Return the [X, Y] coordinate for the center point of the cell that contains the specified text.  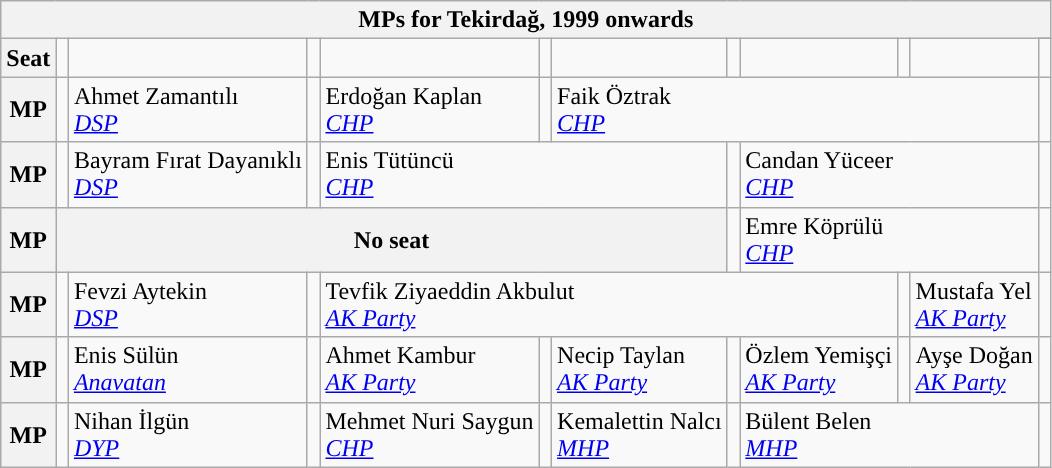
Fevzi AytekinDSP [188, 304]
MPs for Tekirdağ, 1999 onwards [526, 20]
Necip TaylanAK Party [640, 370]
Emre KöprülüCHP [889, 240]
Ahmet KamburAK Party [430, 370]
Tevfik Ziyaeddin AkbulutAK Party [609, 304]
Enis TütüncüCHP [524, 174]
Nihan İlgünDYP [188, 434]
Faik ÖztrakCHP [796, 110]
Mehmet Nuri SaygunCHP [430, 434]
Mustafa YelAK Party [974, 304]
Ahmet ZamantılıDSP [188, 110]
Bülent BelenMHP [889, 434]
Ayşe DoğanAK Party [974, 370]
Erdoğan KaplanCHP [430, 110]
Seat [28, 58]
Kemalettin NalcıMHP [640, 434]
Candan YüceerCHP [889, 174]
Bayram Fırat DayanıklıDSP [188, 174]
Özlem YemişçiAK Party [819, 370]
No seat [392, 240]
Enis SülünAnavatan [188, 370]
